Scan for the cell matching the given text and deliver its [x, y] coordinate at center. 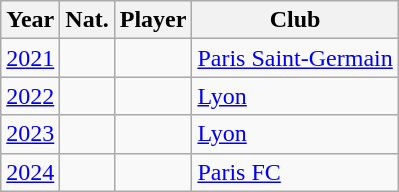
Paris FC [295, 172]
2021 [30, 58]
2024 [30, 172]
2023 [30, 134]
2022 [30, 96]
Year [30, 20]
Club [295, 20]
Paris Saint-Germain [295, 58]
Nat. [87, 20]
Player [153, 20]
